Capture the cell that displays the provided text and extract its [x, y] central coordinate. 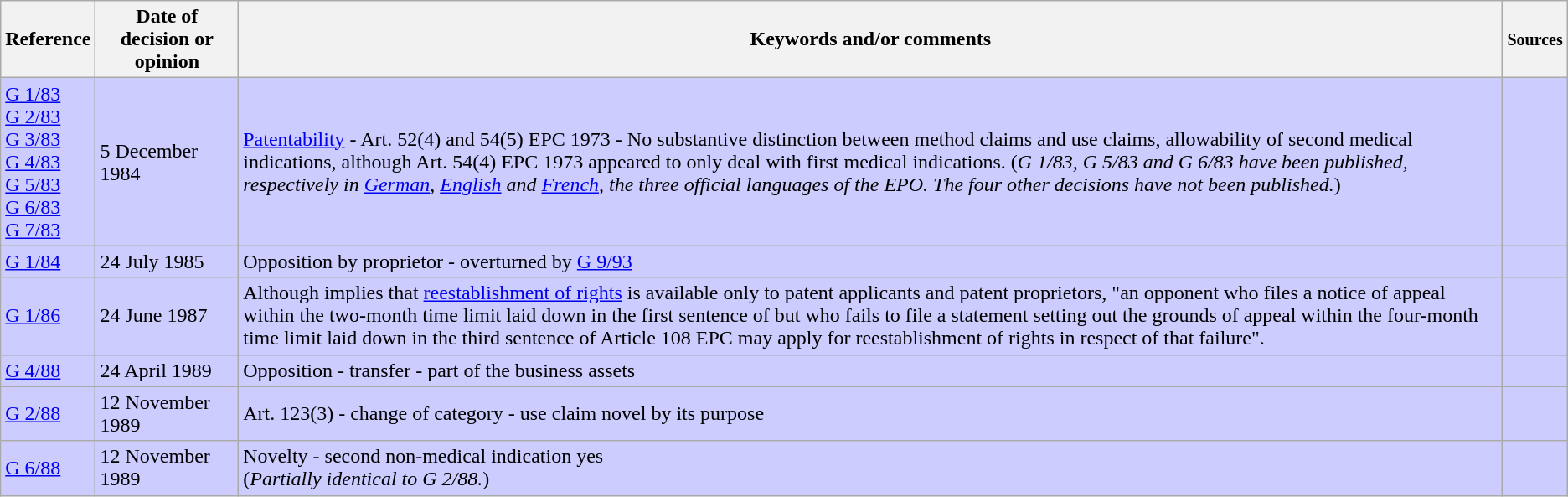
Opposition by proprietor - overturned by G 9/93 [871, 261]
Date of decision or opinion [168, 39]
Art. 123(3) - change of category - use claim novel by its purpose [871, 414]
5 December 1984 [168, 162]
G 4/88 [49, 370]
G 2/88 [49, 414]
G 1/86 [49, 316]
24 April 1989 [168, 370]
G 6/88 [49, 468]
24 July 1985 [168, 261]
Sources [1534, 39]
G 1/83 G 2/83 G 3/83 G 4/83 G 5/83 G 6/83 G 7/83 [49, 162]
Keywords and/or comments [871, 39]
Novelty - second non-medical indication yes (Partially identical to G 2/88.) [871, 468]
Opposition - transfer - part of the business assets [871, 370]
Reference [49, 39]
G 1/84 [49, 261]
24 June 1987 [168, 316]
